Search for the cell housing the specified text and yield its (x, y) center coordinate. 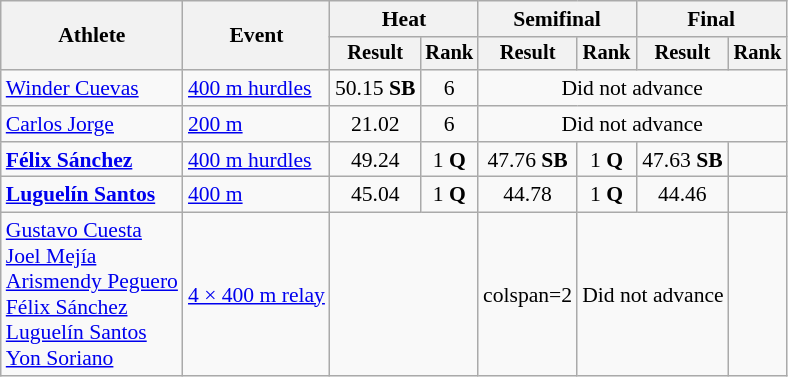
21.02 (376, 124)
Gustavo CuestaJoel MejíaArismendy PegueroFélix SánchezLuguelín SantosYon Soriano (92, 294)
44.78 (528, 195)
Félix Sánchez (92, 160)
Athlete (92, 36)
44.46 (682, 195)
colspan=2 (528, 294)
47.76 SB (528, 160)
Luguelín Santos (92, 195)
200 m (256, 124)
49.24 (376, 160)
Event (256, 36)
Carlos Jorge (92, 124)
Semifinal (557, 19)
50.15 SB (376, 88)
Heat (404, 19)
47.63 SB (682, 160)
Winder Cuevas (92, 88)
45.04 (376, 195)
Final (711, 19)
4 × 400 m relay (256, 294)
400 m (256, 195)
